Detect which cell encompasses the target text, then output its (X, Y) center coordinate. 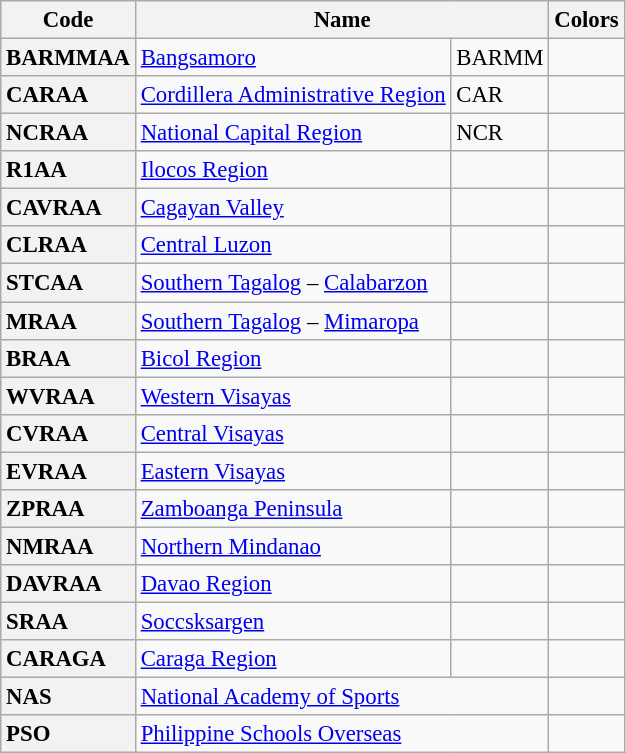
CLRAA (68, 245)
National Academy of Sports (342, 697)
BARMM (500, 58)
NCRAA (68, 133)
Davao Region (293, 584)
CARAGA (68, 659)
Soccsksargen (293, 621)
Southern Tagalog – Calabarzon (293, 283)
PSO (68, 734)
ZPRAA (68, 509)
Cagayan Valley (293, 208)
STCAA (68, 283)
Central Luzon (293, 245)
CARAA (68, 95)
National Capital Region (293, 133)
Southern Tagalog – Mimaropa (293, 321)
Philippine Schools Overseas (342, 734)
Central Visayas (293, 433)
R1AA (68, 170)
Bicol Region (293, 358)
BRAA (68, 358)
Ilocos Region (293, 170)
SRAA (68, 621)
CVRAA (68, 433)
Code (68, 20)
NCR (500, 133)
NMRAA (68, 546)
Colors (586, 20)
Caraga Region (293, 659)
WVRAA (68, 396)
Eastern Visayas (293, 471)
Northern Mindanao (293, 546)
MRAA (68, 321)
Cordillera Administrative Region (293, 95)
CAR (500, 95)
Western Visayas (293, 396)
BARMMAA (68, 58)
DAVRAA (68, 584)
Bangsamoro (293, 58)
NAS (68, 697)
EVRAA (68, 471)
Zamboanga Peninsula (293, 509)
CAVRAA (68, 208)
Name (342, 20)
